Pinpoint the cell where the given text exists, returning its (X, Y) midpoint coordinate. 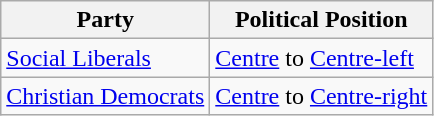
Party (106, 20)
Centre to Centre-left (322, 58)
Political Position (322, 20)
Social Liberals (106, 58)
Christian Democrats (106, 96)
Centre to Centre-right (322, 96)
